Provide the (X, Y) coordinate of the cell's center where the given text is located.  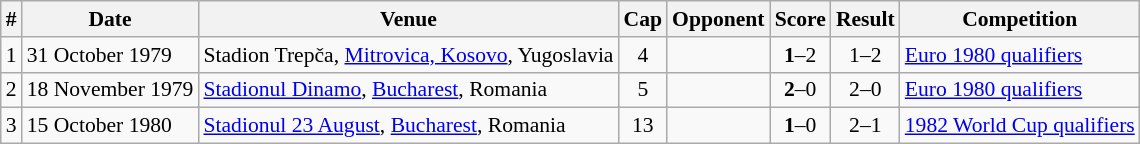
13 (644, 126)
2–1 (866, 126)
18 November 1979 (110, 90)
1 (12, 55)
Stadion Trepča, Mitrovica, Kosovo, Yugoslavia (408, 55)
Opponent (718, 19)
2 (12, 90)
15 October 1980 (110, 126)
# (12, 19)
Stadionul Dinamo, Bucharest, Romania (408, 90)
1982 World Cup qualifiers (1020, 126)
Date (110, 19)
3 (12, 126)
Stadionul 23 August, Bucharest, Romania (408, 126)
1–0 (800, 126)
Score (800, 19)
Competition (1020, 19)
31 October 1979 (110, 55)
Result (866, 19)
5 (644, 90)
4 (644, 55)
Cap (644, 19)
Venue (408, 19)
